For the text-containing cell, return its midpoint in (X, Y) coordinate format. 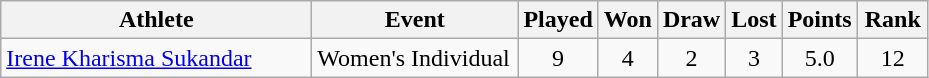
Played (558, 20)
Rank (892, 20)
12 (892, 58)
Points (820, 20)
Irene Kharisma Sukandar (156, 58)
2 (691, 58)
Women's Individual (415, 58)
5.0 (820, 58)
4 (628, 58)
Draw (691, 20)
3 (754, 58)
Lost (754, 20)
Athlete (156, 20)
Won (628, 20)
9 (558, 58)
Event (415, 20)
